Identify which cell holds the provided text, then report its (x, y) central coordinate. 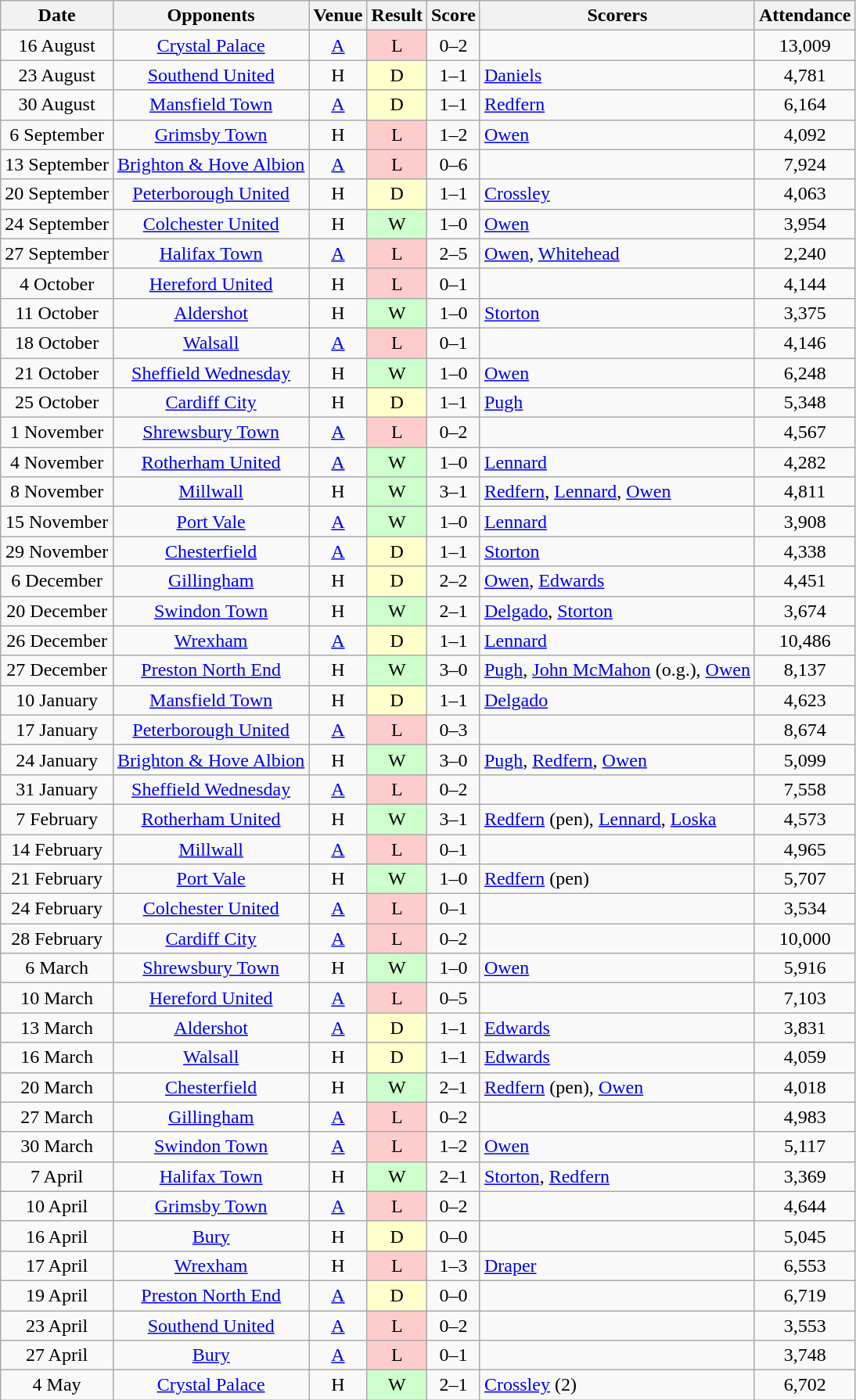
4,144 (804, 283)
13 September (57, 164)
Owen, Whitehead (617, 253)
16 April (57, 1236)
10,000 (804, 939)
Crossley (617, 194)
6,702 (804, 1385)
Redfern (pen) (617, 879)
8,137 (804, 670)
2–5 (453, 253)
6,248 (804, 373)
8 November (57, 492)
13 March (57, 1028)
4 November (57, 462)
Pugh, Redfern, Owen (617, 759)
0–6 (453, 164)
Owen, Edwards (617, 581)
4,146 (804, 343)
4,983 (804, 1117)
3,369 (804, 1176)
4,059 (804, 1057)
1 November (57, 433)
Attendance (804, 16)
15 November (57, 522)
27 September (57, 253)
Date (57, 16)
25 October (57, 403)
Opponents (210, 16)
7 April (57, 1176)
4,623 (804, 700)
Storton, Redfern (617, 1176)
3,674 (804, 611)
5,099 (804, 759)
28 February (57, 939)
3,954 (804, 224)
4,811 (804, 492)
3,375 (804, 313)
24 February (57, 909)
7,558 (804, 789)
Venue (338, 16)
17 April (57, 1265)
10 March (57, 998)
20 December (57, 611)
26 December (57, 641)
Result (397, 16)
6,164 (804, 105)
16 March (57, 1057)
27 March (57, 1117)
2–2 (453, 581)
4,567 (804, 433)
4,338 (804, 551)
18 October (57, 343)
14 February (57, 849)
4,063 (804, 194)
4,282 (804, 462)
6 March (57, 968)
4,965 (804, 849)
Pugh, John McMahon (o.g.), Owen (617, 670)
4,781 (804, 75)
8,674 (804, 730)
3,748 (804, 1355)
4,573 (804, 819)
4 October (57, 283)
4,451 (804, 581)
29 November (57, 551)
21 October (57, 373)
Redfern (pen), Lennard, Loska (617, 819)
5,348 (804, 403)
23 August (57, 75)
27 December (57, 670)
7,103 (804, 998)
3,908 (804, 522)
27 April (57, 1355)
5,045 (804, 1236)
6 December (57, 581)
5,916 (804, 968)
0–5 (453, 998)
Scorers (617, 16)
13,009 (804, 45)
21 February (57, 879)
4,018 (804, 1087)
6,719 (804, 1295)
20 September (57, 194)
0–3 (453, 730)
24 January (57, 759)
Delgado (617, 700)
Score (453, 16)
31 January (57, 789)
10 January (57, 700)
17 January (57, 730)
19 April (57, 1295)
4 May (57, 1385)
2,240 (804, 253)
30 August (57, 105)
1–3 (453, 1265)
20 March (57, 1087)
Draper (617, 1265)
4,092 (804, 135)
10 April (57, 1206)
6 September (57, 135)
Pugh (617, 403)
30 March (57, 1147)
3,831 (804, 1028)
5,707 (804, 879)
5,117 (804, 1147)
4,644 (804, 1206)
Redfern, Lennard, Owen (617, 492)
3,553 (804, 1326)
6,553 (804, 1265)
3,534 (804, 909)
7 February (57, 819)
Daniels (617, 75)
23 April (57, 1326)
10,486 (804, 641)
Crossley (2) (617, 1385)
Delgado, Storton (617, 611)
7,924 (804, 164)
16 August (57, 45)
11 October (57, 313)
Redfern (617, 105)
Redfern (pen), Owen (617, 1087)
24 September (57, 224)
